Find where the given text appears and provide that cell's center as (X, Y) coordinate. 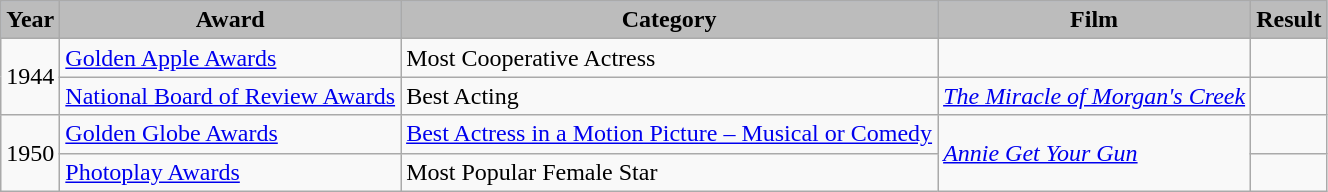
The Miracle of Morgan's Creek (1094, 96)
Best Acting (670, 96)
Golden Globe Awards (230, 134)
National Board of Review Awards (230, 96)
Photoplay Awards (230, 172)
Award (230, 20)
Film (1094, 20)
Best Actress in a Motion Picture – Musical or Comedy (670, 134)
Result (1289, 20)
Golden Apple Awards (230, 58)
1950 (30, 153)
1944 (30, 77)
Annie Get Your Gun (1094, 153)
Year (30, 20)
Most Popular Female Star (670, 172)
Category (670, 20)
Most Cooperative Actress (670, 58)
